Pinpoint the cell where the given text exists, returning its (x, y) midpoint coordinate. 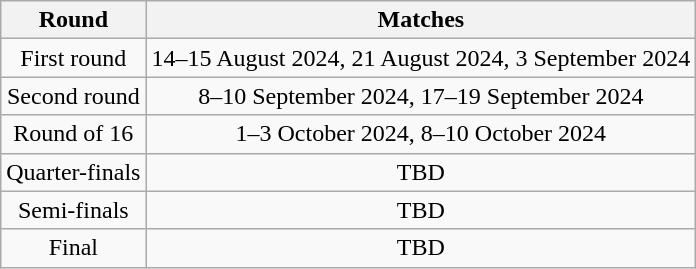
8–10 September 2024, 17–19 September 2024 (421, 96)
Matches (421, 20)
Semi-finals (74, 210)
Round (74, 20)
14–15 August 2024, 21 August 2024, 3 September 2024 (421, 58)
Round of 16 (74, 134)
First round (74, 58)
Second round (74, 96)
1–3 October 2024, 8–10 October 2024 (421, 134)
Quarter-finals (74, 172)
Final (74, 248)
